Determine the [X, Y] coordinate at the center of the cell enclosing the given text.  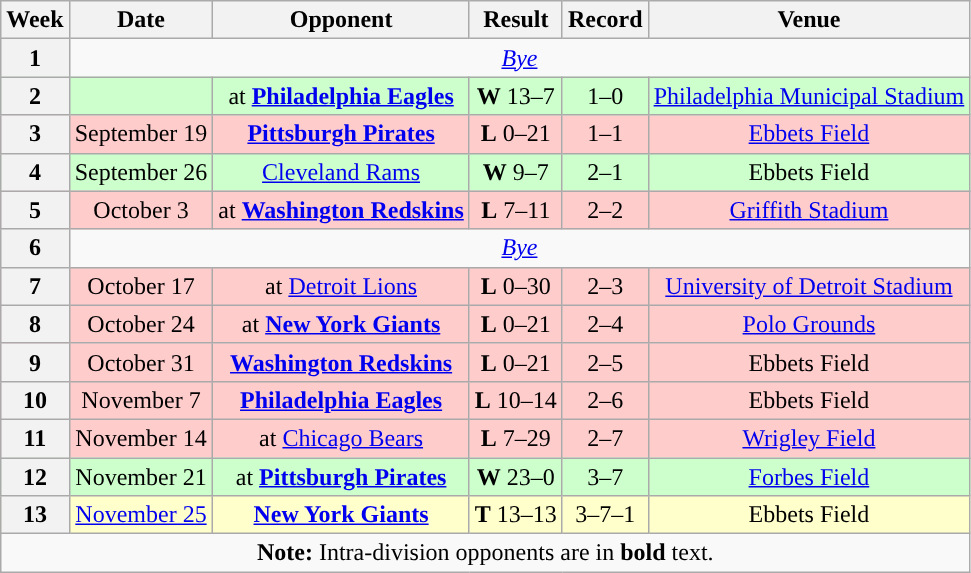
L 7–11 [516, 210]
L 10–14 [516, 400]
November 21 [141, 477]
12 [35, 477]
Note: Intra-division opponents are in bold text. [486, 553]
Philadelphia Municipal Stadium [809, 96]
9 [35, 362]
10 [35, 400]
3 [35, 134]
3–7–1 [605, 515]
Pittsburgh Pirates [341, 134]
2–6 [605, 400]
6 [35, 248]
3–7 [605, 477]
at New York Giants [341, 324]
2–4 [605, 324]
October 3 [141, 210]
September 26 [141, 172]
2–2 [605, 210]
Forbes Field [809, 477]
University of Detroit Stadium [809, 286]
September 19 [141, 134]
Wrigley Field [809, 438]
October 31 [141, 362]
October 17 [141, 286]
Opponent [341, 20]
T 13–13 [516, 515]
7 [35, 286]
1–1 [605, 134]
Date [141, 20]
New York Giants [341, 515]
L 7–29 [516, 438]
Polo Grounds [809, 324]
at Pittsburgh Pirates [341, 477]
4 [35, 172]
Griffith Stadium [809, 210]
L 0–30 [516, 286]
November 7 [141, 400]
Week [35, 20]
November 14 [141, 438]
at Washington Redskins [341, 210]
13 [35, 515]
5 [35, 210]
Venue [809, 20]
8 [35, 324]
1 [35, 58]
2–3 [605, 286]
1–0 [605, 96]
2 [35, 96]
at Detroit Lions [341, 286]
W 13–7 [516, 96]
2–7 [605, 438]
Result [516, 20]
November 25 [141, 515]
at Philadelphia Eagles [341, 96]
W 9–7 [516, 172]
Record [605, 20]
at Chicago Bears [341, 438]
Washington Redskins [341, 362]
October 24 [141, 324]
Cleveland Rams [341, 172]
W 23–0 [516, 477]
2–1 [605, 172]
11 [35, 438]
Philadelphia Eagles [341, 400]
2–5 [605, 362]
